Output the (X, Y) coordinate of the center of the cell containing the given text.  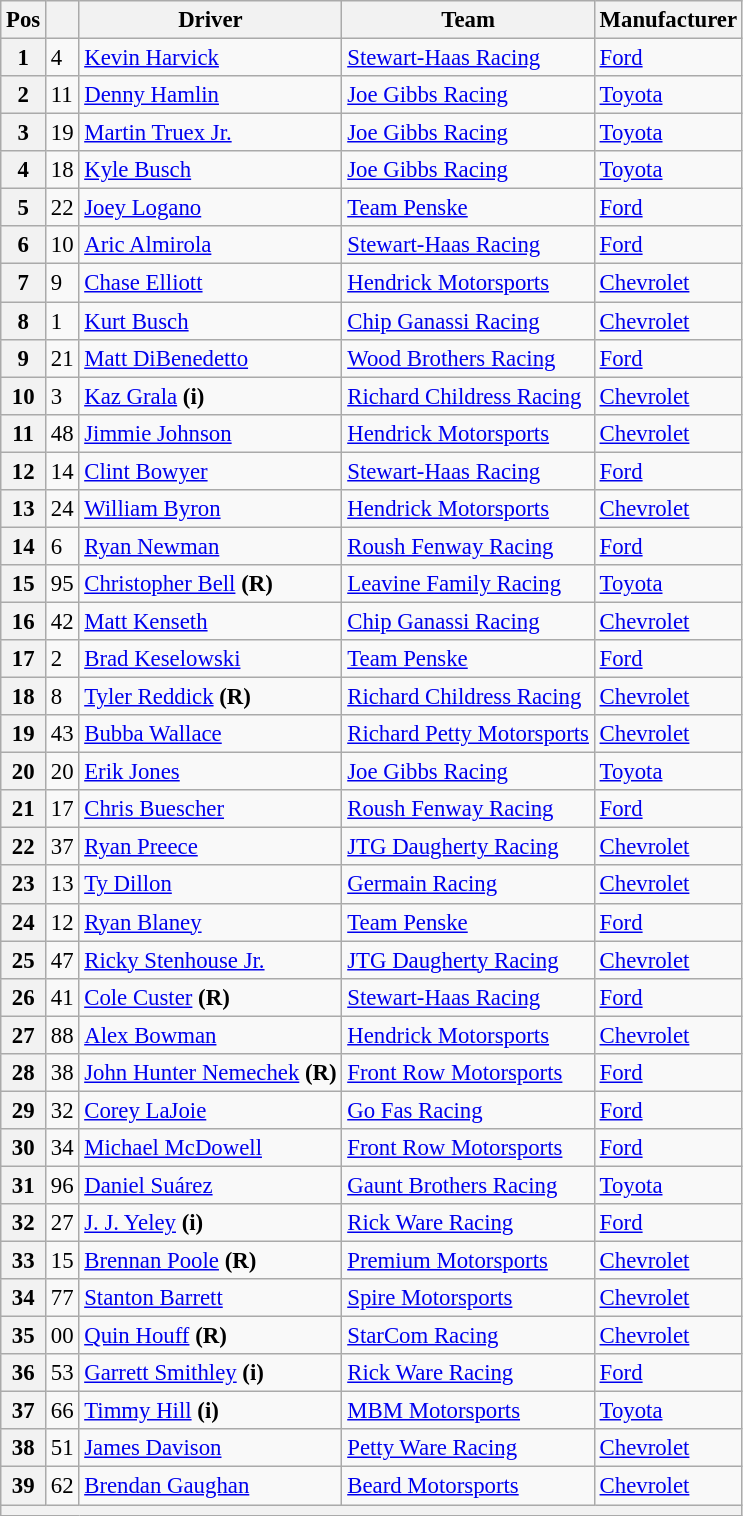
Joey Logano (210, 208)
Team (468, 20)
Leavine Family Racing (468, 584)
Ty Dillon (210, 885)
Cole Custer (R) (210, 997)
43 (62, 734)
Germain Racing (468, 885)
Stanton Barrett (210, 1298)
48 (62, 433)
Aric Almirola (210, 245)
Matt Kenseth (210, 621)
Brad Keselowski (210, 659)
Spire Motorsports (468, 1298)
36 (24, 1373)
Christopher Bell (R) (210, 584)
53 (62, 1373)
16 (24, 621)
Ryan Preece (210, 847)
Kyle Busch (210, 170)
Erik Jones (210, 772)
Garrett Smithley (i) (210, 1373)
James Davison (210, 1449)
42 (62, 621)
26 (24, 997)
62 (62, 1486)
Kurt Busch (210, 321)
41 (62, 997)
Tyler Reddick (R) (210, 697)
Brendan Gaughan (210, 1486)
Kaz Grala (i) (210, 396)
30 (24, 1148)
28 (24, 1073)
47 (62, 960)
Matt DiBenedetto (210, 358)
Bubba Wallace (210, 734)
Ryan Newman (210, 546)
Corey LaJoie (210, 1110)
Michael McDowell (210, 1148)
23 (24, 885)
Chase Elliott (210, 283)
John Hunter Nemechek (R) (210, 1073)
Beard Motorsports (468, 1486)
66 (62, 1411)
35 (24, 1336)
William Byron (210, 509)
Denny Hamlin (210, 95)
5 (24, 208)
33 (24, 1261)
Premium Motorsports (468, 1261)
Wood Brothers Racing (468, 358)
Timmy Hill (i) (210, 1411)
Quin Houff (R) (210, 1336)
00 (62, 1336)
Martin Truex Jr. (210, 133)
95 (62, 584)
Kevin Harvick (210, 58)
Petty Ware Racing (468, 1449)
Ricky Stenhouse Jr. (210, 960)
88 (62, 1035)
Driver (210, 20)
Gaunt Brothers Racing (468, 1185)
Ryan Blaney (210, 922)
31 (24, 1185)
Go Fas Racing (468, 1110)
51 (62, 1449)
39 (24, 1486)
Pos (24, 20)
Richard Petty Motorsports (468, 734)
MBM Motorsports (468, 1411)
Chris Buescher (210, 809)
Daniel Suárez (210, 1185)
Jimmie Johnson (210, 433)
7 (24, 283)
Clint Bowyer (210, 471)
77 (62, 1298)
Alex Bowman (210, 1035)
J. J. Yeley (i) (210, 1223)
Manufacturer (668, 20)
StarCom Racing (468, 1336)
96 (62, 1185)
29 (24, 1110)
25 (24, 960)
Brennan Poole (R) (210, 1261)
